Provide the (x, y) coordinate of the cell's center where the given text is located.  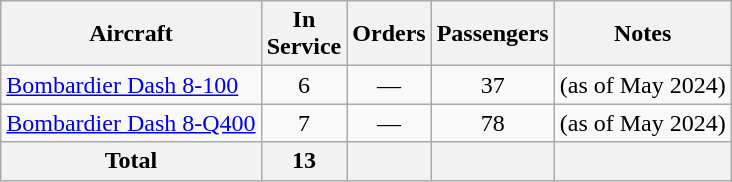
InService (304, 34)
Bombardier Dash 8-100 (131, 85)
78 (492, 123)
Bombardier Dash 8-Q400 (131, 123)
37 (492, 85)
13 (304, 161)
Aircraft (131, 34)
Orders (389, 34)
7 (304, 123)
Notes (642, 34)
6 (304, 85)
Total (131, 161)
Passengers (492, 34)
